Return (X, Y) of the center of cell containing provided text 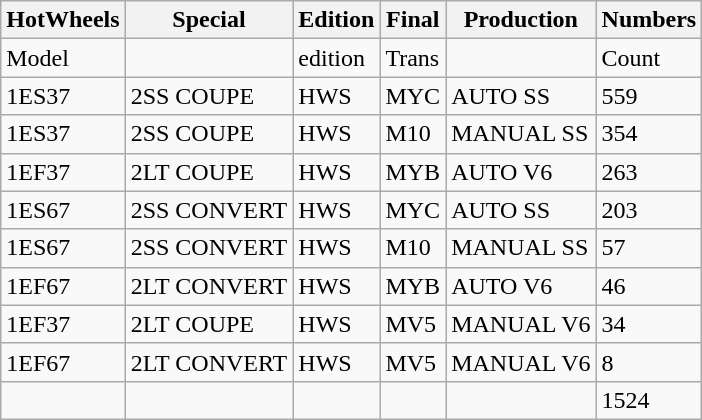
Production (521, 20)
edition (336, 58)
Count (649, 58)
354 (649, 134)
Edition (336, 20)
HotWheels (63, 20)
8 (649, 362)
57 (649, 248)
Numbers (649, 20)
1524 (649, 400)
Model (63, 58)
34 (649, 324)
203 (649, 210)
263 (649, 172)
559 (649, 96)
Trans (413, 58)
Special (209, 20)
Final (413, 20)
46 (649, 286)
